Find where the given text appears and provide that cell's center as [x, y] coordinate. 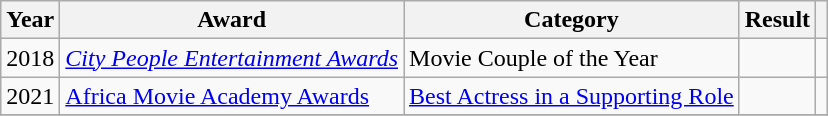
City People Entertainment Awards [232, 58]
Movie Couple of the Year [572, 58]
Best Actress in a Supporting Role [572, 96]
Category [572, 20]
Year [30, 20]
Africa Movie Academy Awards [232, 96]
2018 [30, 58]
Award [232, 20]
Result [777, 20]
2021 [30, 96]
